Locate the cell with the specified text and output its [x, y] center coordinate. 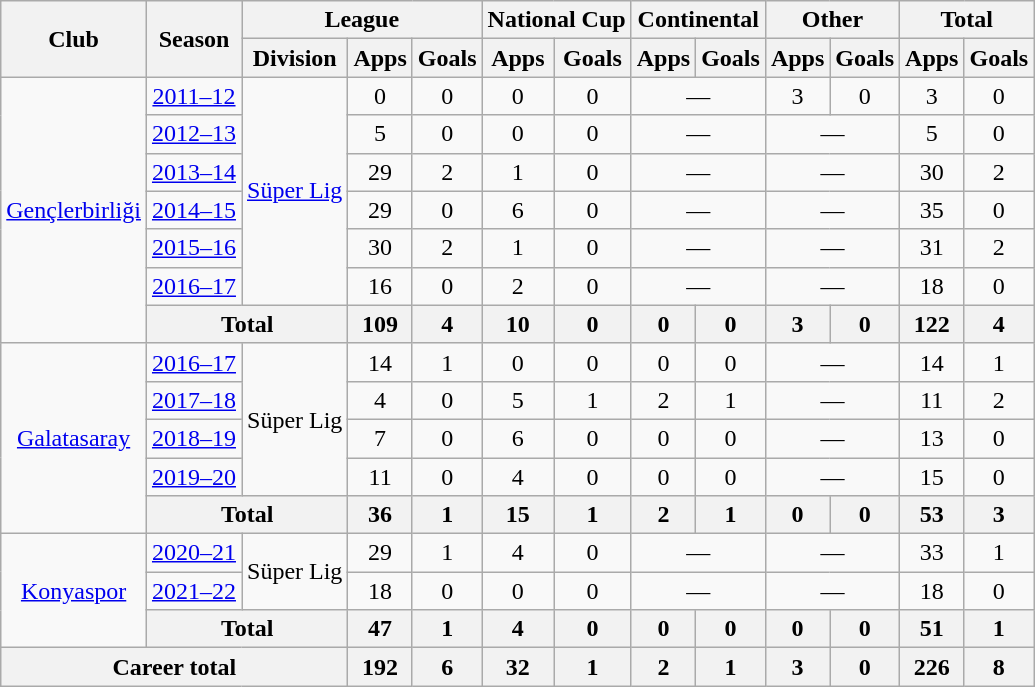
122 [932, 324]
2020–21 [194, 553]
13 [932, 438]
33 [932, 553]
Other [832, 20]
2013–14 [194, 172]
36 [380, 515]
109 [380, 324]
National Cup [556, 20]
Konyaspor [74, 591]
League [362, 20]
51 [932, 629]
2014–15 [194, 210]
32 [518, 667]
35 [932, 210]
Continental [698, 20]
2017–18 [194, 400]
7 [380, 438]
2021–22 [194, 591]
2012–13 [194, 134]
10 [518, 324]
226 [932, 667]
8 [999, 667]
Season [194, 39]
2018–19 [194, 438]
Gençlerbirliği [74, 210]
Career total [174, 667]
47 [380, 629]
53 [932, 515]
2019–20 [194, 477]
2011–12 [194, 96]
Galatasaray [74, 438]
16 [380, 286]
2015–16 [194, 248]
31 [932, 248]
Division [295, 58]
192 [380, 667]
Club [74, 39]
